Scan for the cell matching the given text and deliver its [X, Y] coordinate at center. 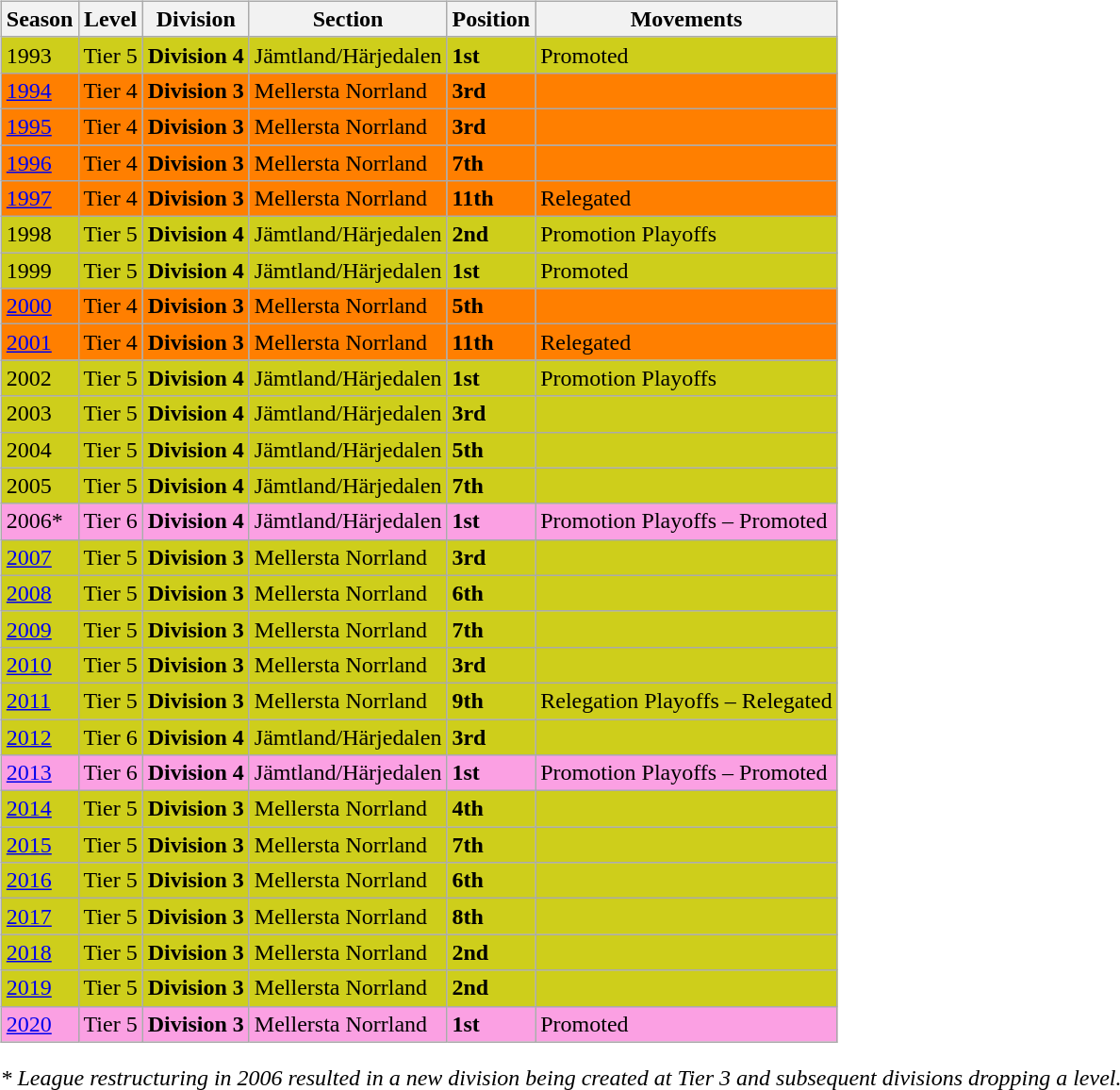
1997 [40, 199]
2002 [40, 378]
Position [491, 19]
2019 [40, 988]
Season [40, 19]
2018 [40, 952]
2001 [40, 342]
1999 [40, 271]
1993 [40, 55]
Level [110, 19]
2004 [40, 450]
2017 [40, 917]
Division [196, 19]
1994 [40, 91]
2010 [40, 665]
Movements [686, 19]
2012 [40, 736]
9th [491, 701]
4th [491, 809]
2003 [40, 414]
8th [491, 917]
2005 [40, 486]
Relegation Playoffs – Relegated [686, 701]
1995 [40, 126]
2014 [40, 809]
Section [348, 19]
2009 [40, 629]
2013 [40, 773]
1998 [40, 235]
2008 [40, 593]
2020 [40, 1024]
2011 [40, 701]
1996 [40, 163]
2006* [40, 521]
2000 [40, 306]
2007 [40, 557]
2016 [40, 881]
2015 [40, 845]
